Pinpoint the cell where the given text exists, returning its (x, y) midpoint coordinate. 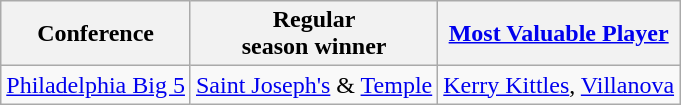
Most Valuable Player (559, 34)
Regular season winner (314, 34)
Philadelphia Big 5 (96, 85)
Kerry Kittles, Villanova (559, 85)
Saint Joseph's & Temple (314, 85)
Conference (96, 34)
